From the cell containing the given text, extract its center point as [X, Y] coordinate. 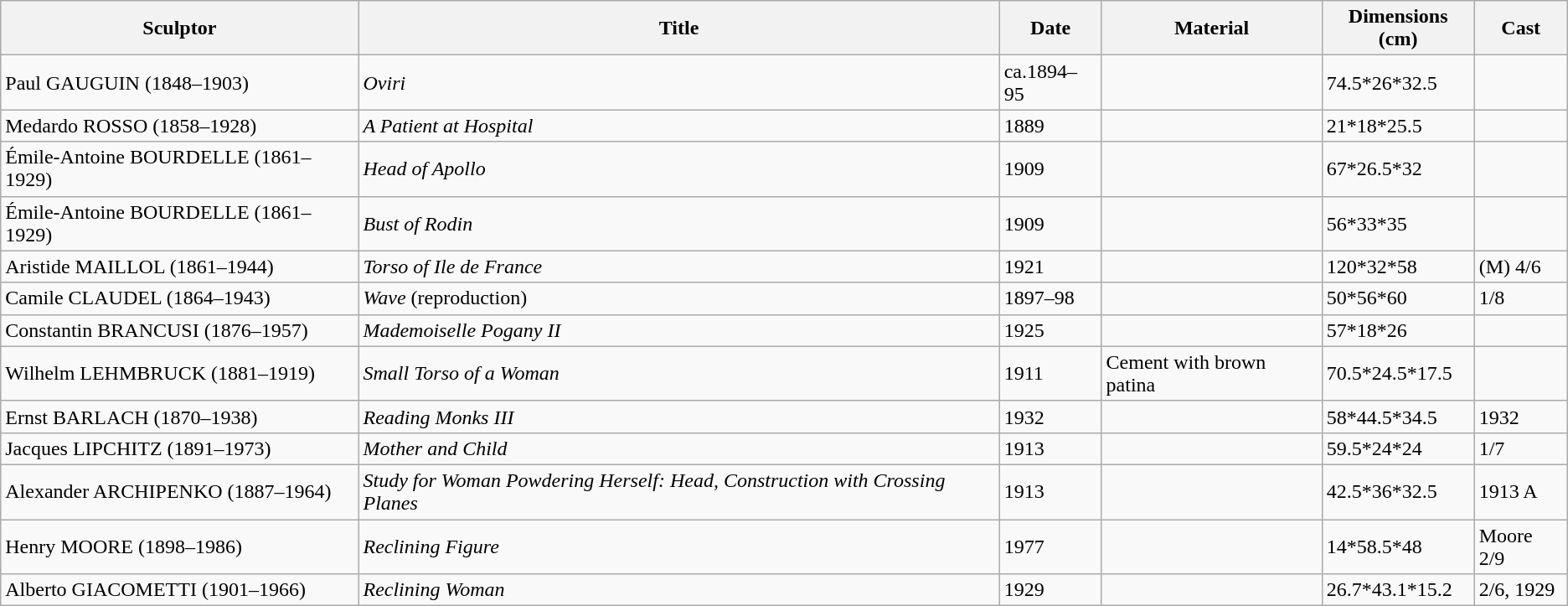
(M) 4/6 [1521, 267]
1921 [1050, 267]
Sculptor [179, 28]
1/7 [1521, 448]
57*18*26 [1398, 330]
1911 [1050, 374]
Cement with brown patina [1211, 374]
58*44.5*34.5 [1398, 417]
42.5*36*32.5 [1398, 491]
Camile CLAUDEL (1864–1943) [179, 298]
Henry MOORE (1898–1986) [179, 546]
2/6, 1929 [1521, 590]
1913 A [1521, 491]
120*32*58 [1398, 267]
Cast [1521, 28]
56*33*35 [1398, 223]
Oviri [678, 82]
Mother and Child [678, 448]
Bust of Rodin [678, 223]
Alberto GIACOMETTI (1901–1966) [179, 590]
ca.1894–95 [1050, 82]
1929 [1050, 590]
Wave (reproduction) [678, 298]
1925 [1050, 330]
1897–98 [1050, 298]
Jacques LIPCHITZ (1891–1973) [179, 448]
Aristide MAILLOL (1861–1944) [179, 267]
Title [678, 28]
Moore 2/9 [1521, 546]
26.7*43.1*15.2 [1398, 590]
14*58.5*48 [1398, 546]
Mademoiselle Pogany II [678, 330]
74.5*26*32.5 [1398, 82]
Small Torso of a Woman [678, 374]
21*18*25.5 [1398, 126]
Date [1050, 28]
Alexander ARCHIPENKO (1887–1964) [179, 491]
Torso of Ile de France [678, 267]
Study for Woman Powdering Herself: Head, Construction with Crossing Planes [678, 491]
1889 [1050, 126]
59.5*24*24 [1398, 448]
50*56*60 [1398, 298]
Reclining Woman [678, 590]
Ernst BARLACH (1870–1938) [179, 417]
A Patient at Hospital [678, 126]
Constantin BRANCUSI (1876–1957) [179, 330]
1/8 [1521, 298]
Dimensions (cm) [1398, 28]
Wilhelm LEHMBRUCK (1881–1919) [179, 374]
1977 [1050, 546]
Paul GAUGUIN (1848–1903) [179, 82]
Reading Monks III [678, 417]
Material [1211, 28]
67*26.5*32 [1398, 169]
70.5*24.5*17.5 [1398, 374]
Head of Apollo [678, 169]
Medardo ROSSO (1858–1928) [179, 126]
Reclining Figure [678, 546]
